Extract the [x, y] coordinate from the center of the cell holding the provided text.  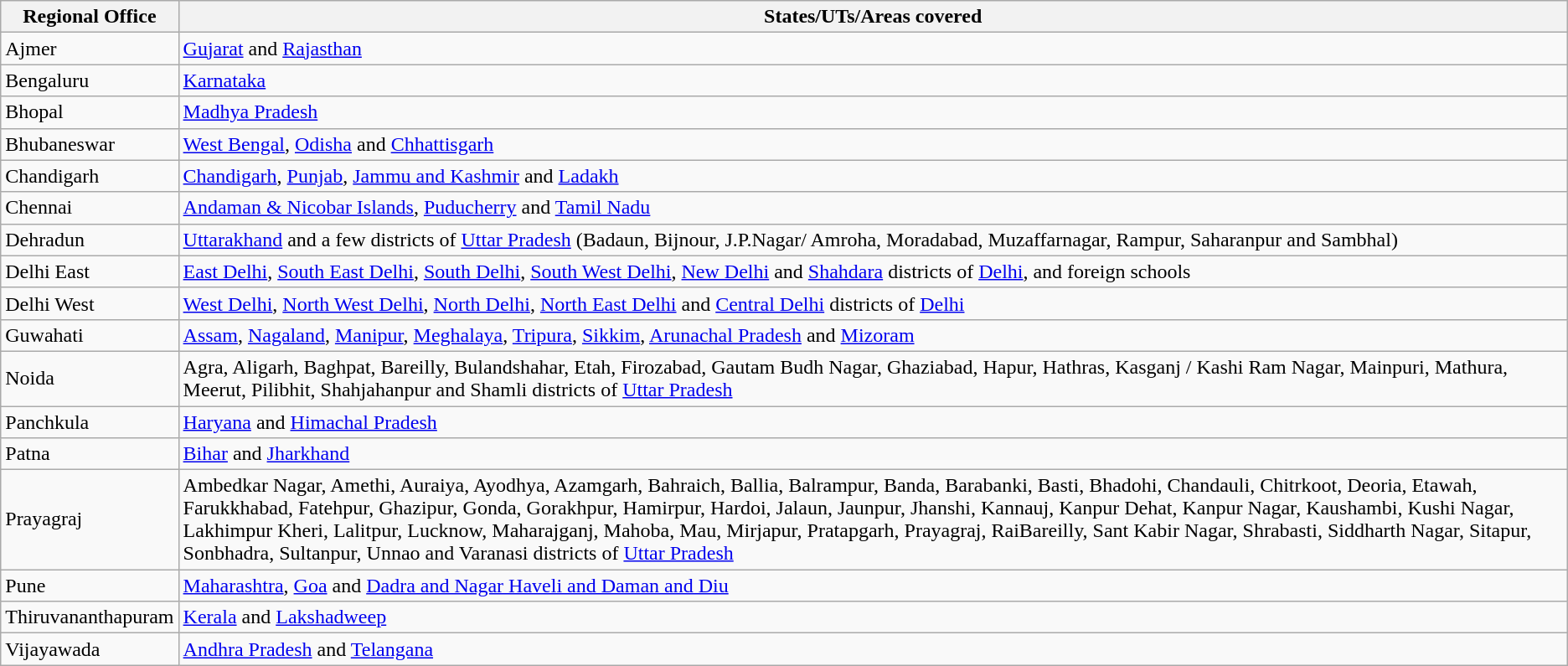
Delhi East [90, 271]
Noida [90, 379]
Gujarat and Rajasthan [873, 49]
Chandigarh, Punjab, Jammu and Kashmir and Ladakh [873, 176]
States/UTs/Areas covered [873, 17]
Chennai [90, 208]
Delhi West [90, 303]
East Delhi, South East Delhi, South Delhi, South West Delhi, New Delhi and Shahdara districts of Delhi, and foreign schools [873, 271]
Bhopal [90, 112]
Patna [90, 454]
Madhya Pradesh [873, 112]
Regional Office [90, 17]
Vijayawada [90, 649]
Uttarakhand and a few districts of Uttar Pradesh (Badaun, Bijnour, J.P.Nagar/ Amroha, Moradabad, Muzaffarnagar, Rampur, Saharanpur and Sambhal) [873, 240]
Pune [90, 586]
Maharashtra, Goa and Dadra and Nagar Haveli and Daman and Diu [873, 586]
Bengaluru [90, 80]
Kerala and Lakshadweep [873, 617]
Haryana and Himachal Pradesh [873, 421]
Ajmer [90, 49]
Guwahati [90, 335]
Panchkula [90, 421]
West Bengal, Odisha and Chhattisgarh [873, 144]
Karnataka [873, 80]
Chandigarh [90, 176]
Dehradun [90, 240]
Bhubaneswar [90, 144]
Andaman & Nicobar Islands, Puducherry and Tamil Nadu [873, 208]
Prayagraj [90, 519]
Assam, Nagaland, Manipur, Meghalaya, Tripura, Sikkim, Arunachal Pradesh and Mizoram [873, 335]
Andhra Pradesh and Telangana [873, 649]
West Delhi, North West Delhi, North Delhi, North East Delhi and Central Delhi districts of Delhi [873, 303]
Thiruvananthapuram [90, 617]
Bihar and Jharkhand [873, 454]
